Capture the cell that displays the provided text and extract its (X, Y) central coordinate. 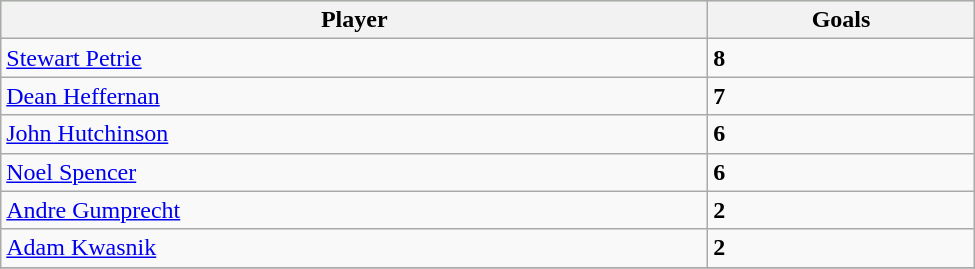
7 (842, 96)
Dean Heffernan (354, 96)
Noel Spencer (354, 172)
Goals (842, 20)
Andre Gumprecht (354, 210)
John Hutchinson (354, 134)
Stewart Petrie (354, 58)
8 (842, 58)
Player (354, 20)
Adam Kwasnik (354, 248)
